Search for the cell housing the specified text and yield its (X, Y) center coordinate. 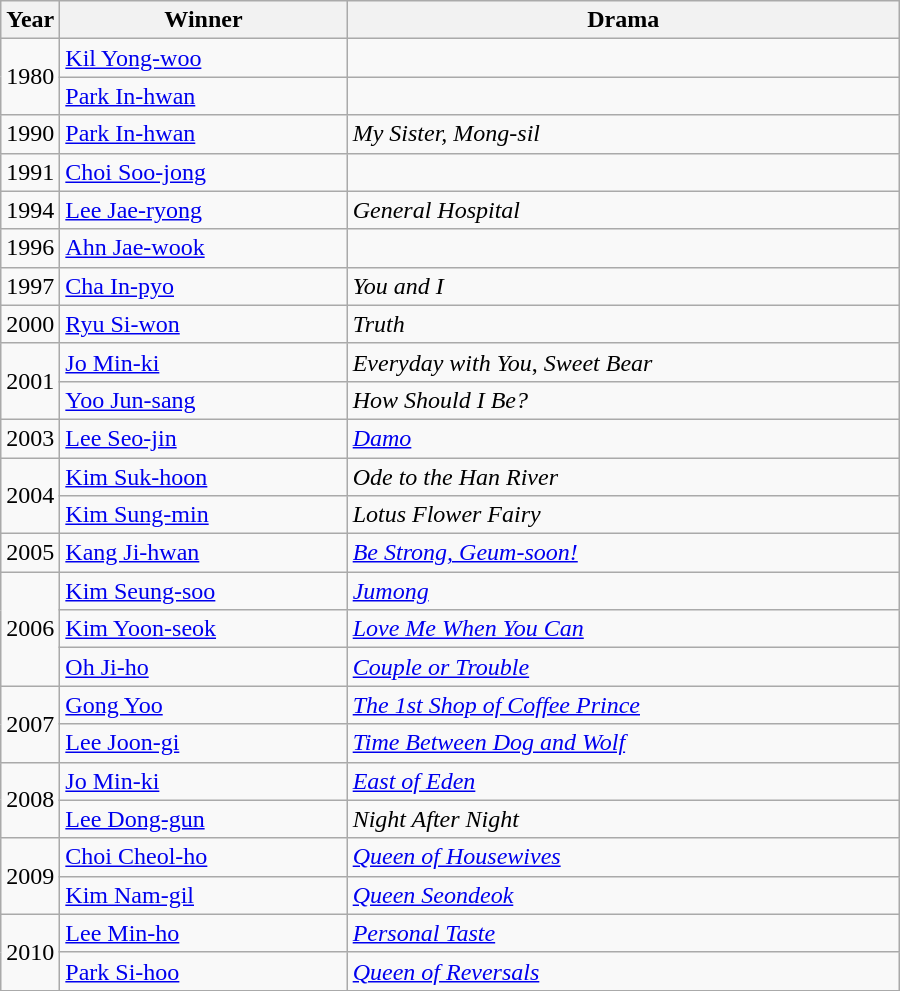
Be Strong, Geum-soon! (623, 553)
2003 (30, 438)
2004 (30, 496)
How Should I Be? (623, 400)
East of Eden (623, 781)
Everyday with You, Sweet Bear (623, 362)
Kim Suk-hoon (204, 477)
Truth (623, 324)
Gong Yoo (204, 705)
1980 (30, 77)
Kim Nam-gil (204, 895)
Oh Ji-ho (204, 667)
Lee Joon-gi (204, 743)
Kil Yong-woo (204, 58)
Queen of Housewives (623, 857)
Ahn Jae-wook (204, 248)
2005 (30, 553)
Ryu Si-won (204, 324)
1996 (30, 248)
1990 (30, 134)
My Sister, Mong-sil (623, 134)
Choi Cheol-ho (204, 857)
Lee Jae-ryong (204, 210)
Kim Sung-min (204, 515)
Year (30, 20)
Ode to the Han River (623, 477)
Queen of Reversals (623, 971)
Queen Seondeok (623, 895)
2008 (30, 800)
Personal Taste (623, 933)
Time Between Dog and Wolf (623, 743)
1994 (30, 210)
2007 (30, 724)
Love Me When You Can (623, 629)
Cha In-pyo (204, 286)
Kang Ji-hwan (204, 553)
Couple or Trouble (623, 667)
Choi Soo-jong (204, 172)
Lee Seo-jin (204, 438)
Winner (204, 20)
2001 (30, 381)
Drama (623, 20)
Lee Min-ho (204, 933)
Park Si-hoo (204, 971)
1991 (30, 172)
Lee Dong-gun (204, 819)
2010 (30, 952)
Kim Seung-soo (204, 591)
2006 (30, 629)
Yoo Jun-sang (204, 400)
2009 (30, 876)
You and I (623, 286)
Jumong (623, 591)
1997 (30, 286)
Night After Night (623, 819)
Lotus Flower Fairy (623, 515)
Kim Yoon-seok (204, 629)
Damo (623, 438)
The 1st Shop of Coffee Prince (623, 705)
2000 (30, 324)
General Hospital (623, 210)
